For the text-containing cell, return its midpoint in (X, Y) coordinate format. 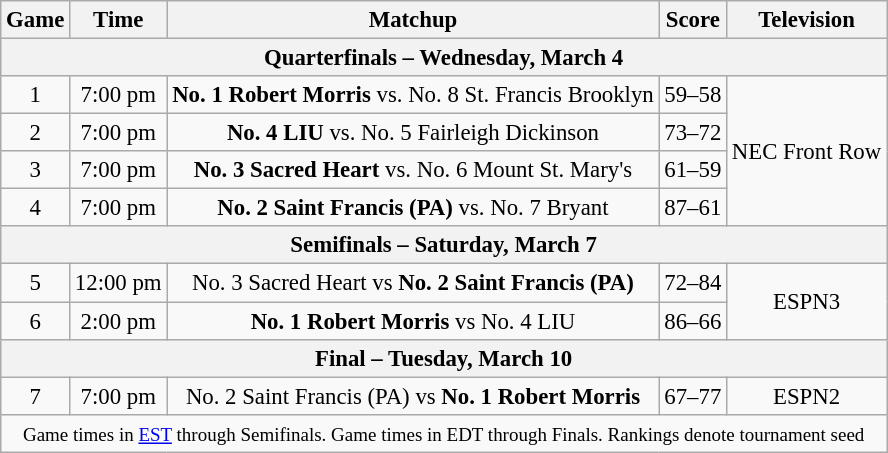
12:00 pm (118, 283)
67–77 (693, 396)
Game (36, 20)
NEC Front Row (807, 151)
Quarterfinals – Wednesday, March 4 (444, 58)
Final – Tuesday, March 10 (444, 358)
Score (693, 20)
ESPN3 (807, 302)
5 (36, 283)
No. 4 LIU vs. No. 5 Fairleigh Dickinson (413, 133)
4 (36, 208)
No. 3 Sacred Heart vs No. 2 Saint Francis (PA) (413, 283)
Game times in EST through Semifinals. Game times in EDT through Finals. Rankings denote tournament seed (444, 433)
No. 2 Saint Francis (PA) vs. No. 7 Bryant (413, 208)
No. 1 Robert Morris vs No. 4 LIU (413, 321)
3 (36, 170)
No. 2 Saint Francis (PA) vs No. 1 Robert Morris (413, 396)
Matchup (413, 20)
6 (36, 321)
72–84 (693, 283)
Television (807, 20)
Semifinals – Saturday, March 7 (444, 245)
7 (36, 396)
86–66 (693, 321)
87–61 (693, 208)
2:00 pm (118, 321)
ESPN2 (807, 396)
1 (36, 95)
61–59 (693, 170)
No. 3 Sacred Heart vs. No. 6 Mount St. Mary's (413, 170)
Time (118, 20)
73–72 (693, 133)
No. 1 Robert Morris vs. No. 8 St. Francis Brooklyn (413, 95)
59–58 (693, 95)
2 (36, 133)
